Return [X, Y] of the center of cell containing provided text 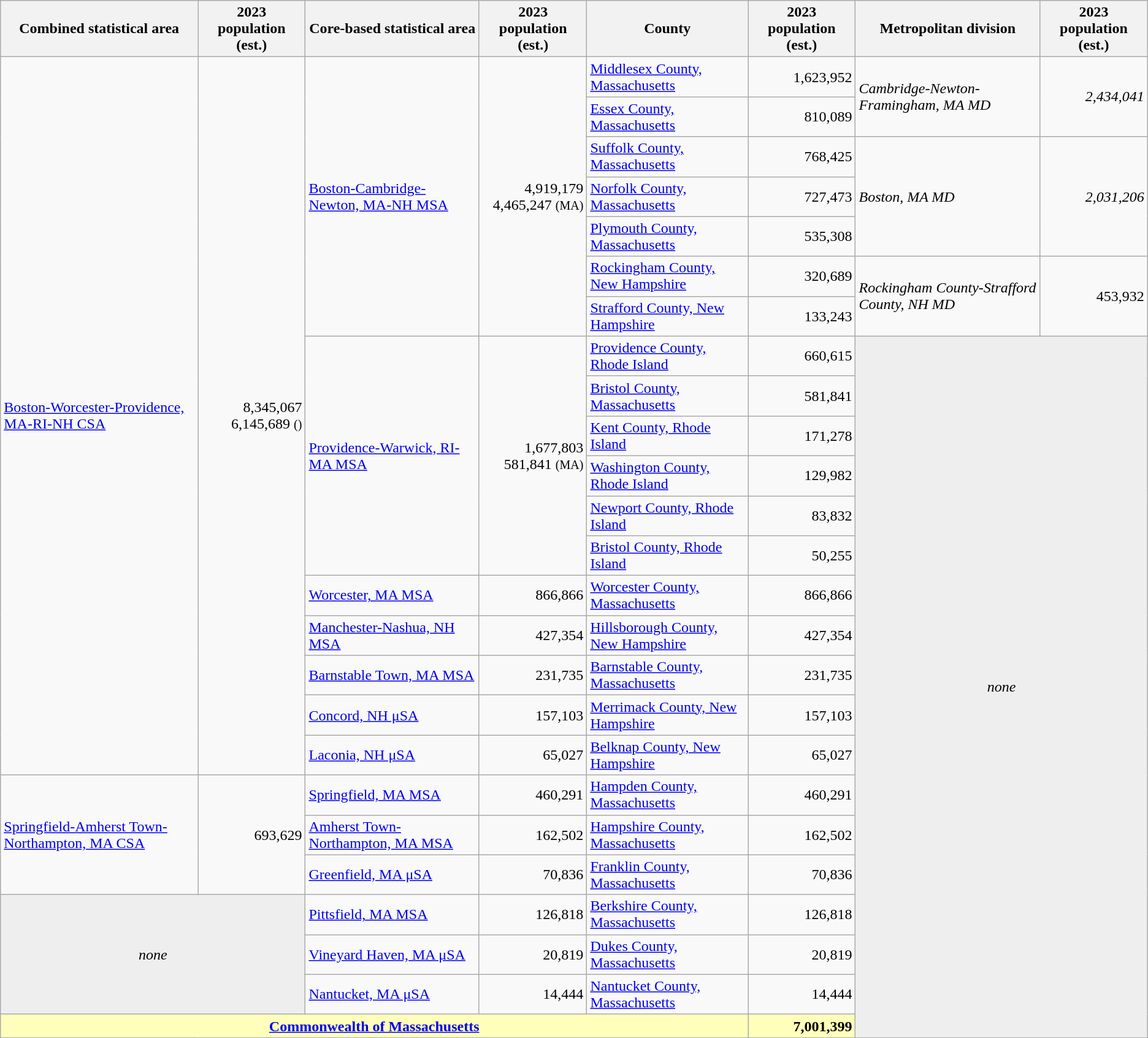
Suffolk County, Massachusetts [667, 157]
Rockingham County, New Hampshire [667, 276]
133,243 [802, 316]
Cambridge-Newton-Framingham, MA MD [948, 97]
Worcester, MA MSA [392, 596]
Merrimack County, New Hampshire [667, 715]
129,982 [802, 476]
Laconia, NH μSA [392, 755]
320,689 [802, 276]
Hampshire County, Massachusetts [667, 835]
83,832 [802, 515]
Middlesex County, Massachusetts [667, 77]
535,308 [802, 237]
7,001,399 [802, 1026]
1,623,952 [802, 77]
Hillsborough County, New Hampshire [667, 635]
Springfield-Amherst Town-Northampton, MA CSA [99, 835]
768,425 [802, 157]
Essex County, Massachusetts [667, 116]
Combined statistical area [99, 29]
2,434,041 [1094, 97]
727,473 [802, 196]
Franklin County, Massachusetts [667, 874]
Kent County, Rhode Island [667, 435]
810,089 [802, 116]
Nantucket County, Massachusetts [667, 994]
8,345,0676,145,689 () [251, 416]
Belknap County, New Hampshire [667, 755]
2,031,206 [1094, 196]
Worcester County, Massachusetts [667, 596]
Bristol County, Massachusetts [667, 396]
Springfield, MA MSA [392, 795]
Concord, NH μSA [392, 715]
Rockingham County-Strafford County, NH MD [948, 296]
Providence-Warwick, RI-MA MSA [392, 456]
Boston-Cambridge-Newton, MA-NH MSA [392, 196]
Providence County, Rhode Island [667, 356]
Dukes County, Massachusetts [667, 954]
693,629 [251, 835]
Bristol County, Rhode Island [667, 555]
Greenfield, MA μSA [392, 874]
Amherst Town-Northampton, MA MSA [392, 835]
Plymouth County, Massachusetts [667, 237]
Berkshire County, Massachusetts [667, 915]
Boston, MA MD [948, 196]
Norfolk County, Massachusetts [667, 196]
Strafford County, New Hampshire [667, 316]
Newport County, Rhode Island [667, 515]
Vineyard Haven, MA μSA [392, 954]
Commonwealth of Massachusetts [374, 1026]
Barnstable County, Massachusetts [667, 676]
453,932 [1094, 296]
Hampden County, Massachusetts [667, 795]
1,677,803581,841 (MA) [532, 456]
Manchester-Nashua, NH MSA [392, 635]
171,278 [802, 435]
Boston-Worcester-Providence, MA-RI-NH CSA [99, 416]
50,255 [802, 555]
4,919,1794,465,247 (MA) [532, 196]
County [667, 29]
660,615 [802, 356]
Metropolitan division [948, 29]
Nantucket, MA μSA [392, 994]
581,841 [802, 396]
Washington County, Rhode Island [667, 476]
Barnstable Town, MA MSA [392, 676]
Pittsfield, MA MSA [392, 915]
Core-based statistical area [392, 29]
